Find where the given text appears and provide that cell's center as (X, Y) coordinate. 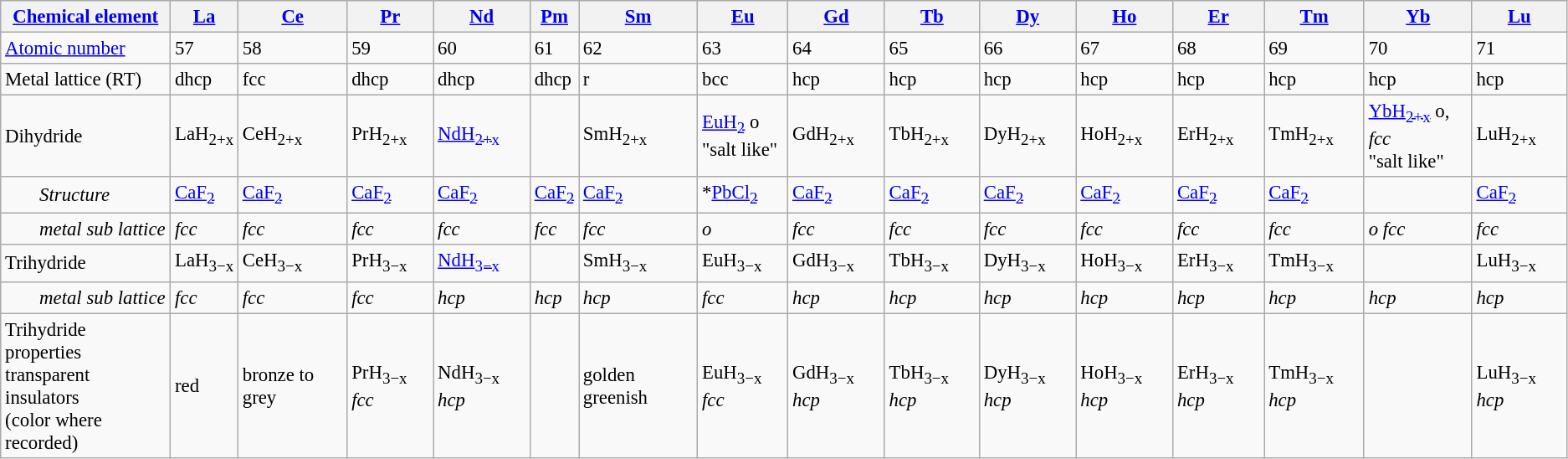
La (204, 17)
Chemical element (85, 17)
ErH2+x (1218, 137)
Pr (390, 17)
GdH2+x (837, 137)
ErH3−x (1218, 264)
HoH3−x hcp (1125, 385)
Yb (1417, 17)
59 (390, 49)
Ho (1125, 17)
*PbCl2 (743, 195)
HoH3−x (1125, 264)
DyH3−x hcp (1027, 385)
GdH3−x (837, 264)
Nd (482, 17)
Ce (292, 17)
Atomic number (85, 49)
Tb (932, 17)
Trihydride properties transparent insulators (color where recorded) (85, 385)
bronze to grey (292, 385)
LaH3−x (204, 264)
SmH3−x (638, 264)
CeH3−x (292, 264)
65 (932, 49)
Gd (837, 17)
bcc (743, 80)
CeH2+x (292, 137)
SmH2+x (638, 137)
63 (743, 49)
66 (1027, 49)
Metal lattice (RT) (85, 80)
57 (204, 49)
67 (1125, 49)
TmH3−x hcp (1314, 385)
64 (837, 49)
TbH3−x (932, 264)
60 (482, 49)
Dy (1027, 17)
Sm (638, 17)
Dihydride (85, 137)
70 (1417, 49)
red (204, 385)
Trihydride (85, 264)
TbH2+x (932, 137)
EuH2 o "salt like" (743, 137)
PrH2+x (390, 137)
YbH2+x o, fcc "salt like" (1417, 137)
ErH3−x hcp (1218, 385)
Tm (1314, 17)
TmH3−x (1314, 264)
TbH3−x hcp (932, 385)
DyH3−x (1027, 264)
Pm (554, 17)
LuH2+x (1519, 137)
GdH3−x hcp (837, 385)
Lu (1519, 17)
62 (638, 49)
NdH2+x (482, 137)
68 (1218, 49)
TmH2+x (1314, 137)
LuH3−x hcp (1519, 385)
58 (292, 49)
LaH2+x (204, 137)
Er (1218, 17)
NdH3−x hcp (482, 385)
Eu (743, 17)
EuH3−x fcc (743, 385)
HoH2+x (1125, 137)
PrH3−x (390, 264)
r (638, 80)
LuH3−x (1519, 264)
61 (554, 49)
PrH3−x fcc (390, 385)
DyH2+x (1027, 137)
Structure (85, 195)
NdH3−x (482, 264)
o (743, 229)
EuH3−x (743, 264)
o fcc (1417, 229)
golden greenish (638, 385)
69 (1314, 49)
71 (1519, 49)
